Return the (x, y) coordinate for the center point of the cell that contains the specified text.  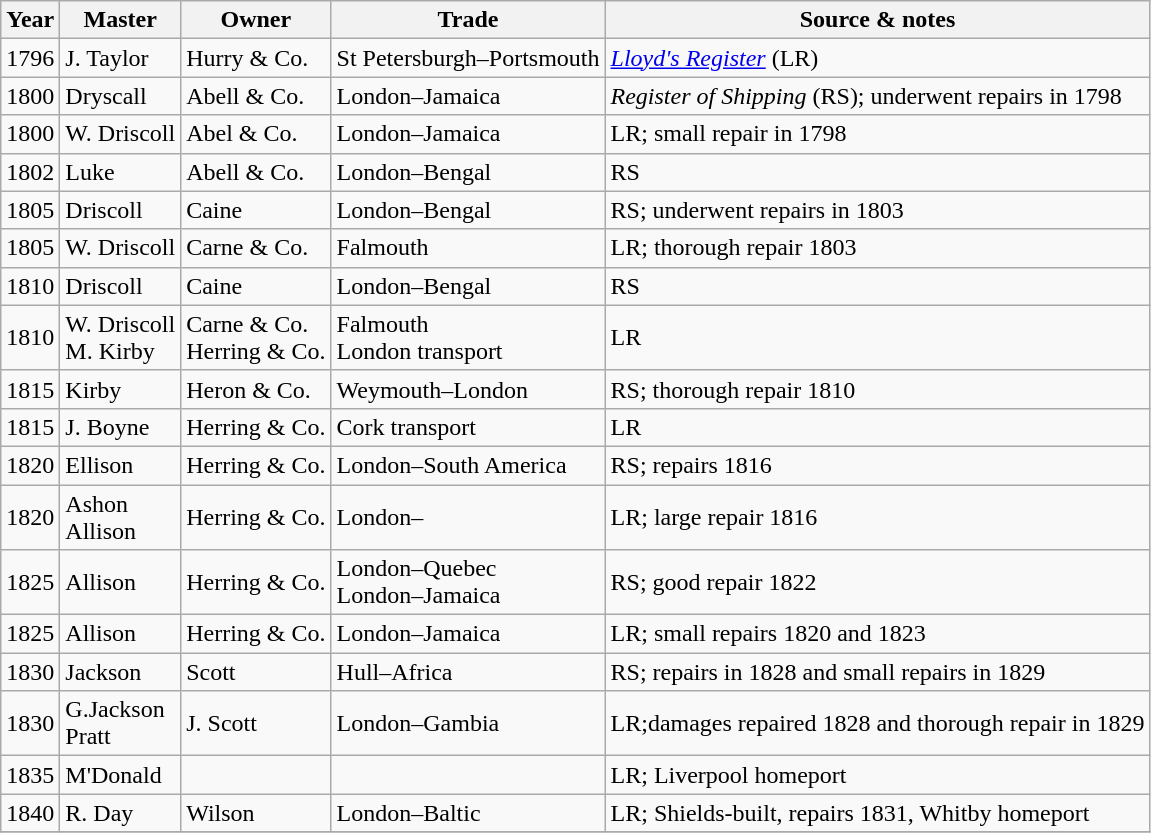
FalmouthLondon transport (468, 338)
J. Scott (256, 724)
Trade (468, 20)
Heron & Co. (256, 389)
RS; repairs in 1828 and small repairs in 1829 (878, 672)
LR; small repair in 1798 (878, 134)
LR; large repair 1816 (878, 516)
Dryscall (120, 96)
London–Gambia (468, 724)
London–South America (468, 465)
1802 (30, 172)
Carne & Co.Herring & Co. (256, 338)
J. Taylor (120, 58)
AshonAllison (120, 516)
Carne & Co. (256, 248)
Abel & Co. (256, 134)
LR; Liverpool homeport (878, 775)
1835 (30, 775)
London–Baltic (468, 813)
Master (120, 20)
London–QuebecLondon–Jamaica (468, 582)
M'Donald (120, 775)
Ellison (120, 465)
1840 (30, 813)
Owner (256, 20)
Scott (256, 672)
Jackson (120, 672)
R. Day (120, 813)
Kirby (120, 389)
Lloyd's Register (LR) (878, 58)
W. DriscollM. Kirby (120, 338)
Hurry & Co. (256, 58)
Hull–Africa (468, 672)
Cork transport (468, 427)
Source & notes (878, 20)
LR; Shields-built, repairs 1831, Whitby homeport (878, 813)
RS; good repair 1822 (878, 582)
RS; thorough repair 1810 (878, 389)
Luke (120, 172)
LR; small repairs 1820 and 1823 (878, 634)
LR;damages repaired 1828 and thorough repair in 1829 (878, 724)
RS; repairs 1816 (878, 465)
LR; thorough repair 1803 (878, 248)
G.JacksonPratt (120, 724)
St Petersburgh–Portsmouth (468, 58)
Register of Shipping (RS); underwent repairs in 1798 (878, 96)
Wilson (256, 813)
1796 (30, 58)
RS; underwent repairs in 1803 (878, 210)
Weymouth–London (468, 389)
Year (30, 20)
J. Boyne (120, 427)
Falmouth (468, 248)
London– (468, 516)
